Provide the [X, Y] coordinate of the cell's center where the given text is located.  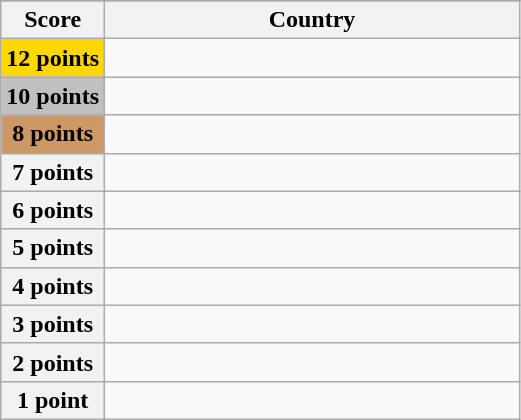
Country [312, 20]
2 points [53, 362]
1 point [53, 400]
3 points [53, 324]
4 points [53, 286]
7 points [53, 172]
10 points [53, 96]
12 points [53, 58]
Score [53, 20]
5 points [53, 248]
6 points [53, 210]
8 points [53, 134]
